Identify which cell holds the provided text, then report its [x, y] central coordinate. 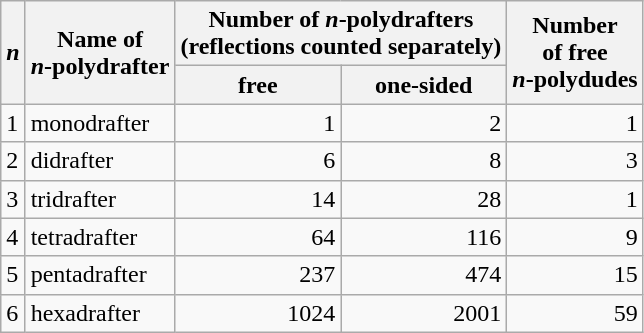
28 [424, 199]
116 [424, 237]
5 [13, 275]
59 [575, 313]
hexadrafter [100, 313]
474 [424, 275]
didrafter [100, 161]
Numberof freen-polydudes [575, 52]
free [258, 85]
9 [575, 237]
1024 [258, 313]
Name ofn-polydrafter [100, 52]
237 [258, 275]
one-sided [424, 85]
tetradrafter [100, 237]
pentadrafter [100, 275]
64 [258, 237]
4 [13, 237]
monodrafter [100, 123]
15 [575, 275]
Number of n-polydrafters(reflections counted separately) [341, 34]
tridrafter [100, 199]
2001 [424, 313]
8 [424, 161]
14 [258, 199]
n [13, 52]
